Scan for the cell matching the given text and deliver its (X, Y) coordinate at center. 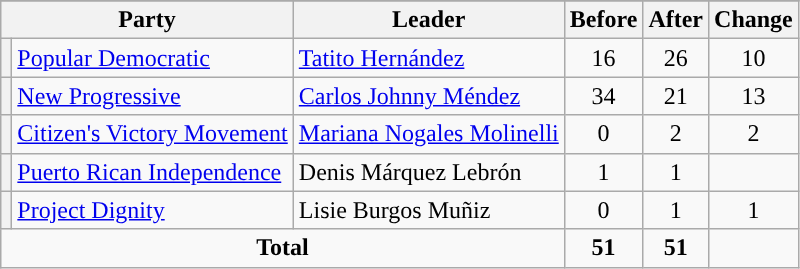
Change (754, 20)
Party (148, 20)
Before (604, 20)
21 (676, 96)
Mariana Nogales Molinelli (428, 134)
After (676, 20)
Lisie Burgos Muñiz (428, 210)
16 (604, 58)
Citizen's Victory Movement (152, 134)
Tatito Hernández (428, 58)
Popular Democratic (152, 58)
New Progressive (152, 96)
Project Dignity (152, 210)
10 (754, 58)
Carlos Johnny Méndez (428, 96)
Leader (428, 20)
Denis Márquez Lebrón (428, 172)
34 (604, 96)
Puerto Rican Independence (152, 172)
13 (754, 96)
Total (283, 248)
26 (676, 58)
